Output the [X, Y] coordinate of the center of the cell containing the given text.  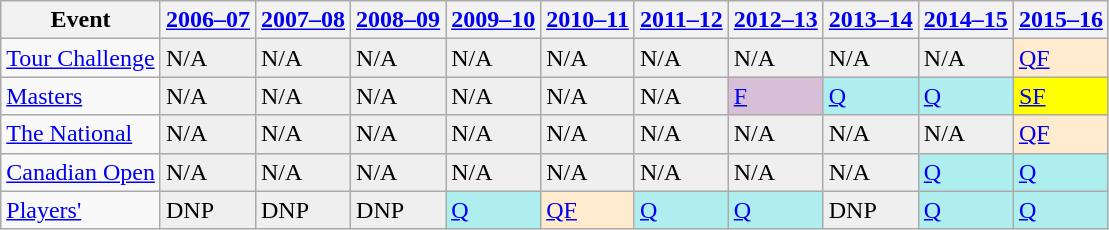
The National [81, 134]
Event [81, 20]
2012–13 [776, 20]
Tour Challenge [81, 58]
2014–15 [966, 20]
Masters [81, 96]
2007–08 [302, 20]
2011–12 [681, 20]
2015–16 [1060, 20]
Canadian Open [81, 172]
2009–10 [494, 20]
Players' [81, 210]
2013–14 [870, 20]
2010–11 [588, 20]
2006–07 [208, 20]
SF [1060, 96]
F [776, 96]
2008–09 [398, 20]
